Identify which cell holds the provided text, then report its (x, y) central coordinate. 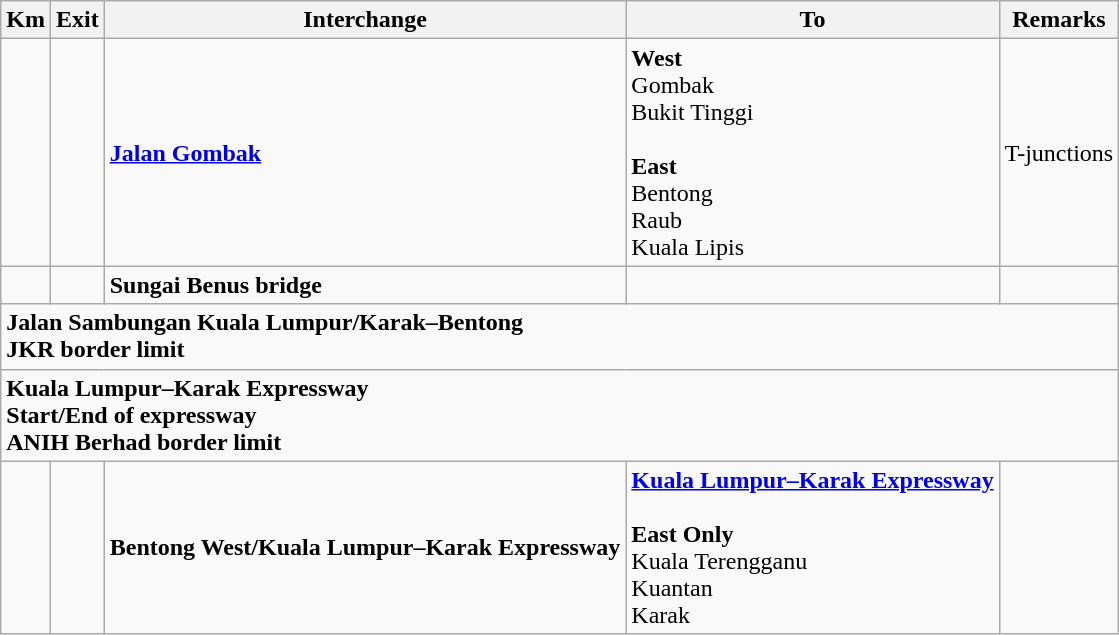
Jalan Sambungan Kuala Lumpur/Karak–BentongJKR border limit (560, 336)
Sungai Benus bridge (365, 285)
To (812, 20)
Kuala Lumpur–Karak ExpresswayEast OnlyKuala TerengganuKuantanKarak (812, 548)
T-junctions (1059, 152)
Jalan Gombak (365, 152)
Km (26, 20)
Remarks (1059, 20)
Interchange (365, 20)
Exit (77, 20)
West Gombak Bukit TinggiEast Bentong Raub Kuala Lipis (812, 152)
Bentong West/Kuala Lumpur–Karak Expressway (365, 548)
Kuala Lumpur–Karak ExpresswayStart/End of expresswayANIH Berhad border limit (560, 415)
